Return the [X, Y] coordinate for the center point of the cell that contains the specified text.  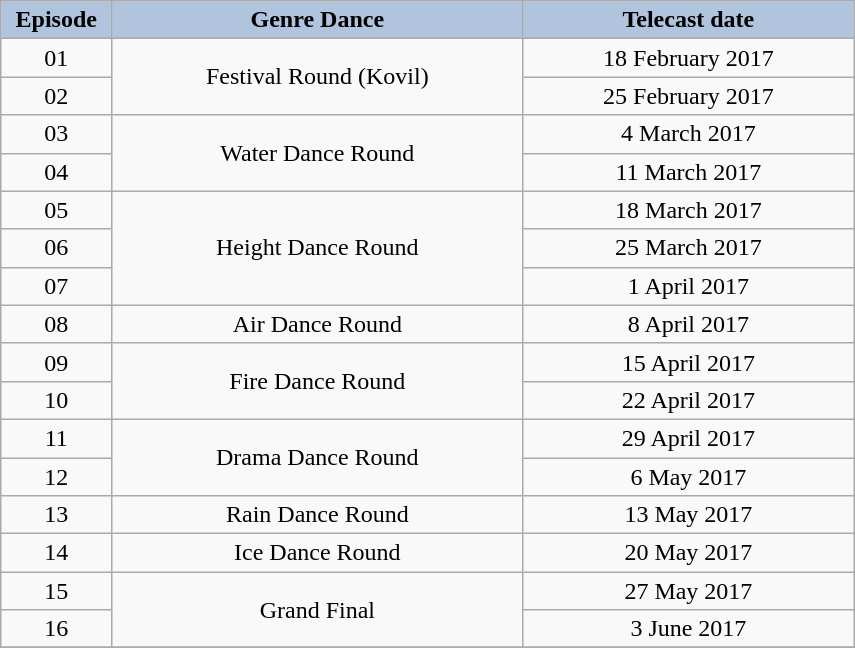
12 [56, 477]
Genre Dance [318, 20]
15 April 2017 [688, 362]
Telecast date [688, 20]
16 [56, 629]
10 [56, 400]
Episode [56, 20]
Height Dance Round [318, 248]
07 [56, 286]
09 [56, 362]
04 [56, 172]
06 [56, 248]
8 April 2017 [688, 324]
29 April 2017 [688, 438]
Drama Dance Round [318, 457]
25 March 2017 [688, 248]
Ice Dance Round [318, 553]
27 May 2017 [688, 591]
4 March 2017 [688, 134]
11 March 2017 [688, 172]
Water Dance Round [318, 153]
01 [56, 58]
22 April 2017 [688, 400]
Rain Dance Round [318, 515]
13 [56, 515]
02 [56, 96]
18 February 2017 [688, 58]
13 May 2017 [688, 515]
6 May 2017 [688, 477]
14 [56, 553]
Festival Round (Kovil) [318, 77]
25 February 2017 [688, 96]
3 June 2017 [688, 629]
05 [56, 210]
15 [56, 591]
18 March 2017 [688, 210]
03 [56, 134]
20 May 2017 [688, 553]
Grand Final [318, 610]
Air Dance Round [318, 324]
11 [56, 438]
Fire Dance Round [318, 381]
08 [56, 324]
1 April 2017 [688, 286]
